Scan for the cell matching the given text and deliver its (x, y) coordinate at center. 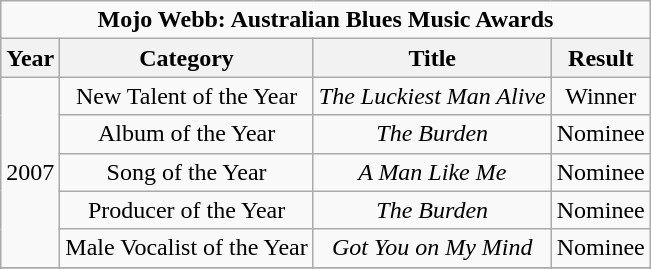
Producer of the Year (186, 210)
Mojo Webb: Australian Blues Music Awards (326, 20)
Got You on My Mind (432, 248)
New Talent of the Year (186, 96)
Title (432, 58)
A Man Like Me (432, 172)
The Luckiest Man Alive (432, 96)
Album of the Year (186, 134)
Result (600, 58)
Category (186, 58)
Year (30, 58)
Winner (600, 96)
Song of the Year (186, 172)
2007 (30, 172)
Male Vocalist of the Year (186, 248)
